Extract the (X, Y) coordinate from the center of the cell holding the provided text.  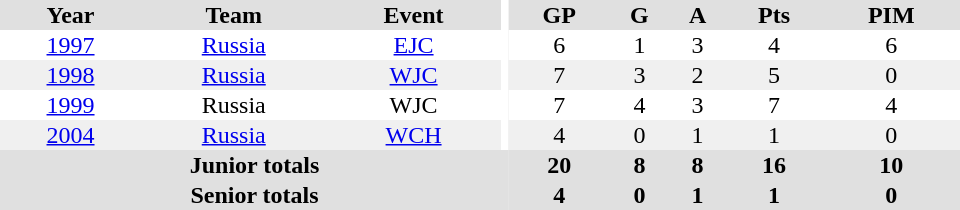
2 (697, 75)
1999 (70, 105)
20 (559, 165)
2004 (70, 135)
1998 (70, 75)
Pts (774, 15)
G (639, 15)
EJC (413, 45)
5 (774, 75)
1997 (70, 45)
10 (892, 165)
Junior totals (254, 165)
16 (774, 165)
Senior totals (254, 195)
WCH (413, 135)
Event (413, 15)
Team (234, 15)
PIM (892, 15)
Year (70, 15)
A (697, 15)
GP (559, 15)
